Search for the cell housing the specified text and yield its [X, Y] center coordinate. 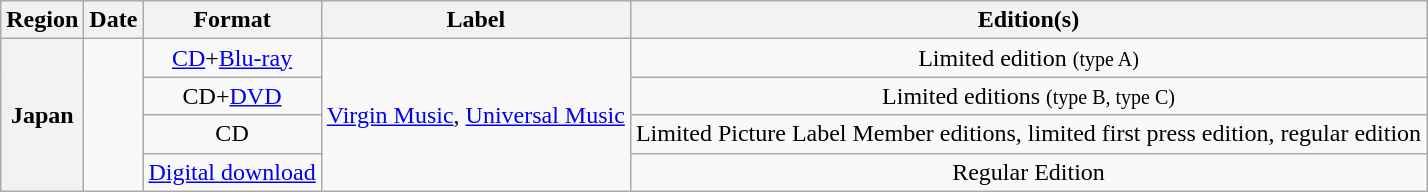
Virgin Music, Universal Music [476, 115]
Region [42, 20]
CD+Blu-ray [232, 58]
Limited editions (type B, type C) [1028, 96]
Regular Edition [1028, 172]
CD [232, 134]
CD+DVD [232, 96]
Label [476, 20]
Limited edition (type A) [1028, 58]
Digital download [232, 172]
Edition(s) [1028, 20]
Date [114, 20]
Format [232, 20]
Japan [42, 115]
Limited Picture Label Member editions, limited first press edition, regular edition [1028, 134]
